Identify which cell holds the provided text, then report its (X, Y) central coordinate. 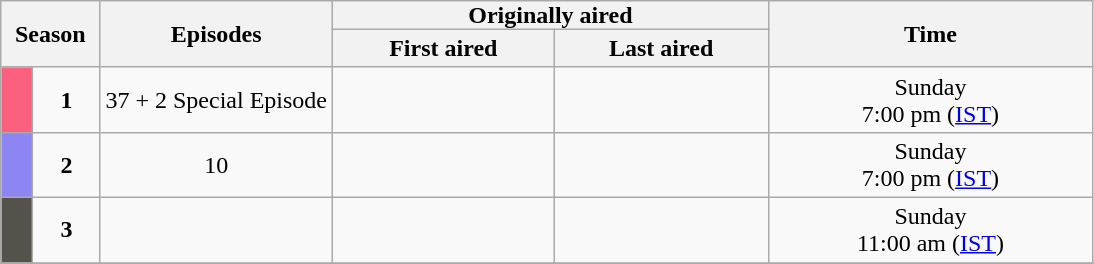
2 (66, 164)
3 (66, 230)
37 + 2 Special Episode (216, 100)
10 (216, 164)
First aired (444, 48)
Season (50, 34)
Time (930, 34)
1 (66, 100)
Last aired (661, 48)
Episodes (216, 34)
Originally aired (551, 15)
Sunday 11:00 am (IST) (930, 230)
